Return the (X, Y) coordinate for the center point of the cell that contains the specified text.  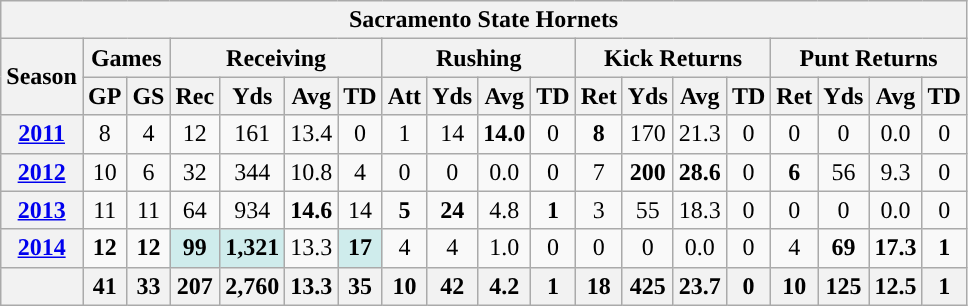
23.7 (700, 286)
2014 (42, 248)
200 (648, 172)
Games (126, 58)
24 (452, 210)
28.6 (700, 172)
4.8 (504, 210)
Rushing (478, 58)
2,760 (252, 286)
Rec (195, 96)
56 (844, 172)
64 (195, 210)
42 (452, 286)
33 (148, 286)
10.8 (312, 172)
9.3 (896, 172)
2013 (42, 210)
170 (648, 134)
32 (195, 172)
14.0 (504, 134)
1.0 (504, 248)
5 (404, 210)
2011 (42, 134)
3 (598, 210)
35 (360, 286)
GS (148, 96)
12.5 (896, 286)
7 (598, 172)
13.4 (312, 134)
69 (844, 248)
934 (252, 210)
2012 (42, 172)
161 (252, 134)
Att (404, 96)
17 (360, 248)
207 (195, 286)
125 (844, 286)
Receiving (276, 58)
17.3 (896, 248)
344 (252, 172)
Sacramento State Hornets (484, 20)
425 (648, 286)
55 (648, 210)
41 (104, 286)
21.3 (700, 134)
18.3 (700, 210)
14.6 (312, 210)
GP (104, 96)
99 (195, 248)
Season (42, 77)
1,321 (252, 248)
Punt Returns (869, 58)
4.2 (504, 286)
18 (598, 286)
Kick Returns (673, 58)
